Output the [x, y] coordinate of the center of the cell containing the given text.  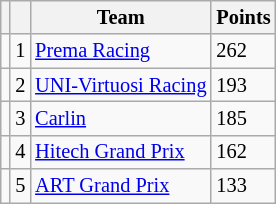
162 [243, 152]
2 [20, 85]
193 [243, 85]
133 [243, 186]
UNI-Virtuosi Racing [120, 85]
Points [243, 17]
Prema Racing [120, 51]
Carlin [120, 118]
5 [20, 186]
185 [243, 118]
ART Grand Prix [120, 186]
4 [20, 152]
Hitech Grand Prix [120, 152]
Team [120, 17]
262 [243, 51]
3 [20, 118]
1 [20, 51]
